Scan for the cell matching the given text and deliver its [X, Y] coordinate at center. 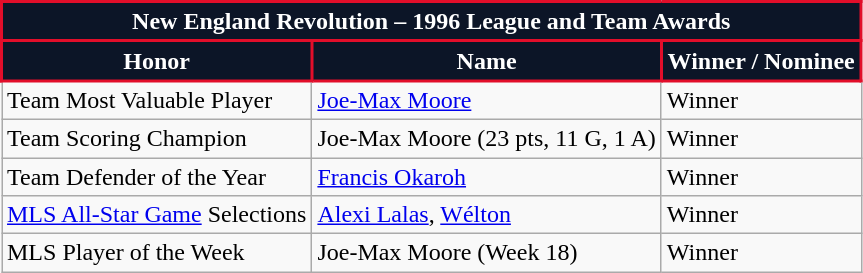
MLS Player of the Week [157, 253]
Joe-Max Moore (23 pts, 11 G, 1 A) [486, 138]
MLS All-Star Game Selections [157, 215]
Honor [157, 61]
Team Scoring Champion [157, 138]
Francis Okaroh [486, 177]
Alexi Lalas, Wélton [486, 215]
New England Revolution – 1996 League and Team Awards [432, 22]
Winner / Nominee [761, 61]
Team Most Valuable Player [157, 100]
Joe-Max Moore [486, 100]
Name [486, 61]
Team Defender of the Year [157, 177]
Joe-Max Moore (Week 18) [486, 253]
